Search for the cell housing the specified text and yield its [x, y] center coordinate. 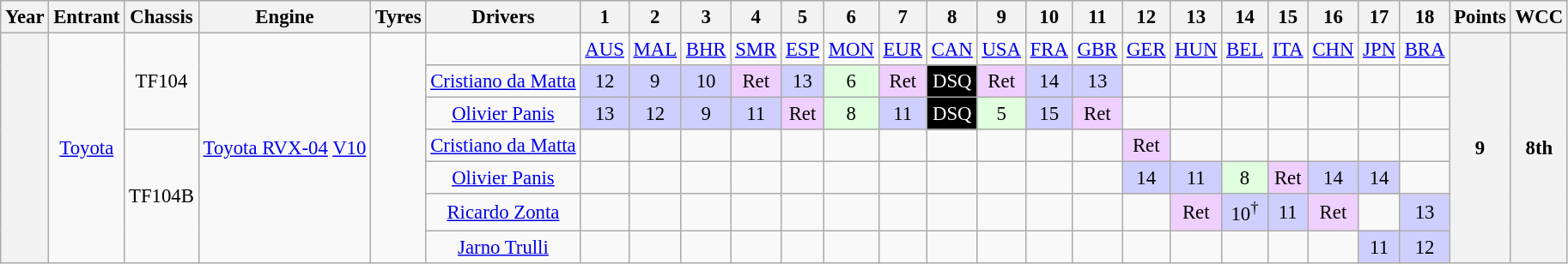
Tyres [398, 17]
GER [1146, 50]
7 [903, 17]
2 [654, 17]
JPN [1379, 50]
8th [1539, 148]
ESP [803, 50]
EUR [903, 50]
4 [756, 17]
BRA [1424, 50]
TF104 [161, 82]
AUS [605, 50]
HUN [1196, 50]
MON [851, 50]
GBR [1097, 50]
SMR [756, 50]
Points [1480, 17]
CAN [951, 50]
10† [1245, 212]
Entrant [87, 17]
CHN [1333, 50]
BHR [706, 50]
Ricardo Zonta [503, 212]
WCC [1539, 17]
BEL [1245, 50]
USA [1001, 50]
TF104B [161, 195]
18 [1424, 17]
Chassis [161, 17]
FRA [1049, 50]
ITA [1288, 50]
3 [706, 17]
Drivers [503, 17]
Jarno Trulli [503, 247]
Engine [284, 17]
1 [605, 17]
17 [1379, 17]
MAL [654, 50]
Toyota RVX-04 V10 [284, 148]
Year [25, 17]
Toyota [87, 148]
16 [1333, 17]
